Extract the [X, Y] coordinate from the center of the cell holding the provided text.  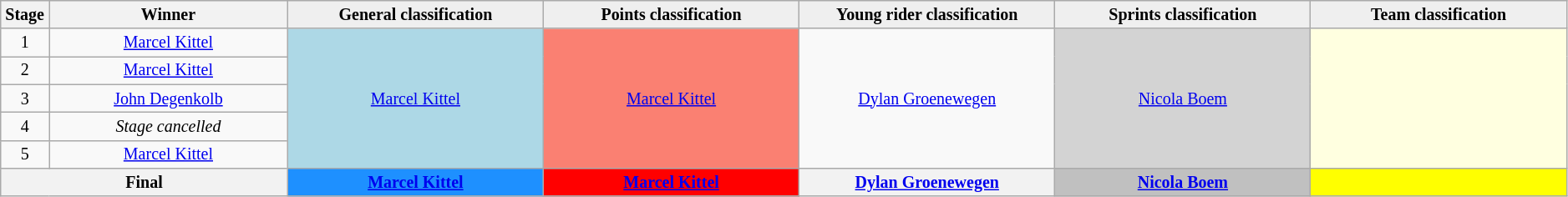
Stage cancelled [169, 127]
Final [145, 182]
Sprints classification [1183, 15]
4 [25, 127]
Team classification [1439, 15]
Winner [169, 15]
3 [25, 98]
Points classification [671, 15]
General classification [415, 15]
5 [25, 154]
1 [25, 43]
Young rider classification [927, 15]
John Degenkolb [169, 98]
Stage [25, 15]
2 [25, 70]
